Locate the cell with the specified text and output its [X, Y] center coordinate. 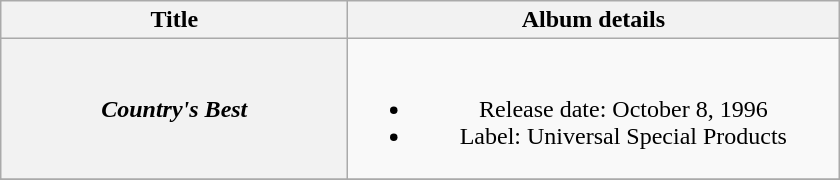
Country's Best [174, 109]
Release date: October 8, 1996Label: Universal Special Products [594, 109]
Title [174, 20]
Album details [594, 20]
